Return [X, Y] of the center of cell containing provided text 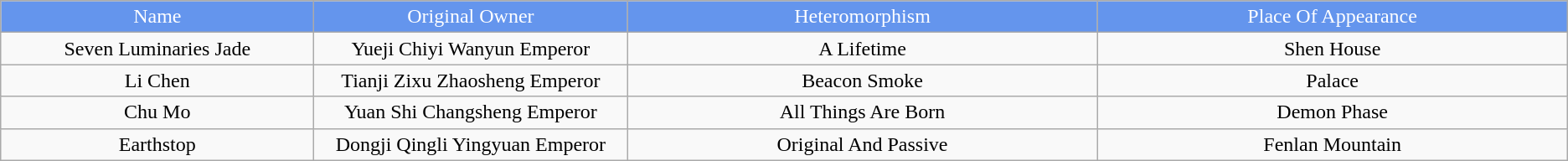
Name [157, 17]
Original Owner [471, 17]
Fenlan Mountain [1332, 144]
Shen House [1332, 49]
Place Of Appearance [1332, 17]
Yuan Shi Changsheng Emperor [471, 112]
Seven Luminaries Jade [157, 49]
Earthstop [157, 144]
Tianji Zixu Zhaosheng Emperor [471, 80]
A Lifetime [863, 49]
Original And Passive [863, 144]
Palace [1332, 80]
Li Chen [157, 80]
Dongji Qingli Yingyuan Emperor [471, 144]
Yueji Chiyi Wanyun Emperor [471, 49]
Beacon Smoke [863, 80]
Heteromorphism [863, 17]
Chu Mo [157, 112]
Demon Phase [1332, 112]
All Things Are Born [863, 112]
